Output the [x, y] coordinate of the center of the cell containing the given text.  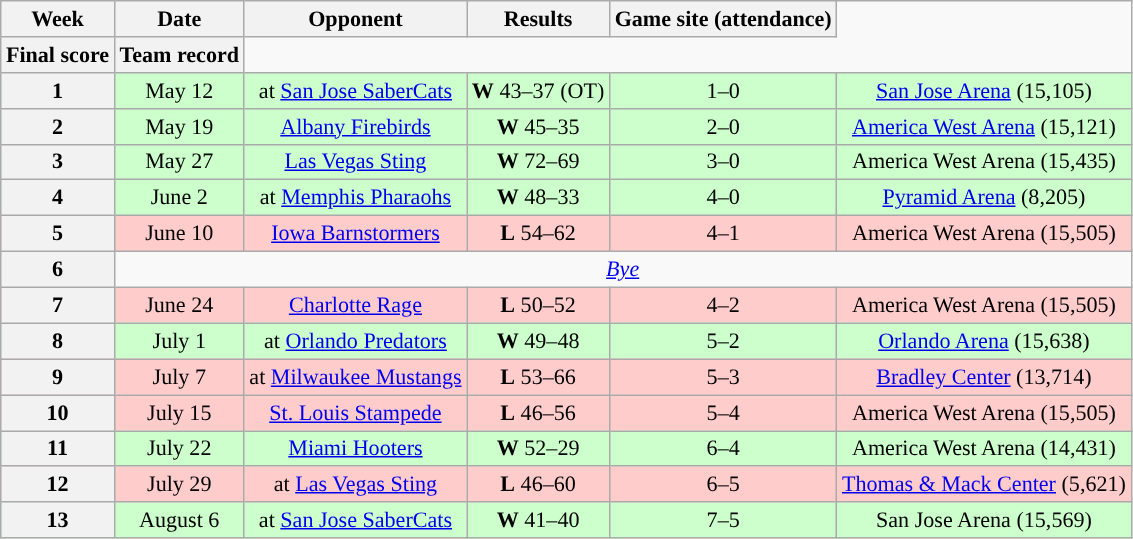
July 7 [179, 377]
at Las Vegas Sting [355, 484]
7 [58, 305]
2–0 [722, 126]
July 22 [179, 448]
5–4 [722, 412]
W 52–29 [538, 448]
6–5 [722, 484]
5–3 [722, 377]
Iowa Barnstormers [355, 233]
13 [58, 520]
San Jose Arena (15,569) [984, 520]
8 [58, 341]
12 [58, 484]
America West Arena (14,431) [984, 448]
W 48–33 [538, 198]
W 72–69 [538, 162]
St. Louis Stampede [355, 412]
May 27 [179, 162]
Thomas & Mack Center (5,621) [984, 484]
Miami Hooters [355, 448]
Opponent [355, 18]
Albany Firebirds [355, 126]
at Milwaukee Mustangs [355, 377]
6 [58, 269]
Date [179, 18]
Team record [179, 54]
1 [58, 90]
August 6 [179, 520]
W 43–37 (OT) [538, 90]
4–1 [722, 233]
6–4 [722, 448]
Charlotte Rage [355, 305]
5 [58, 233]
L 53–66 [538, 377]
5–2 [722, 341]
Results [538, 18]
10 [58, 412]
L 50–52 [538, 305]
June 24 [179, 305]
3 [58, 162]
L 54–62 [538, 233]
July 29 [179, 484]
W 49–48 [538, 341]
at Orlando Predators [355, 341]
3–0 [722, 162]
7–5 [722, 520]
W 41–40 [538, 520]
4–2 [722, 305]
July 1 [179, 341]
San Jose Arena (15,105) [984, 90]
at Memphis Pharaohs [355, 198]
May 19 [179, 126]
Las Vegas Sting [355, 162]
July 15 [179, 412]
Pyramid Arena (8,205) [984, 198]
W 45–35 [538, 126]
Bye [622, 269]
L 46–60 [538, 484]
4–0 [722, 198]
1–0 [722, 90]
Game site (attendance) [722, 18]
9 [58, 377]
Week [58, 18]
L 46–56 [538, 412]
America West Arena (15,121) [984, 126]
11 [58, 448]
Bradley Center (13,714) [984, 377]
Orlando Arena (15,638) [984, 341]
May 12 [179, 90]
America West Arena (15,435) [984, 162]
Final score [58, 54]
4 [58, 198]
2 [58, 126]
June 10 [179, 233]
June 2 [179, 198]
